Detect which cell encompasses the target text, then output its [x, y] center coordinate. 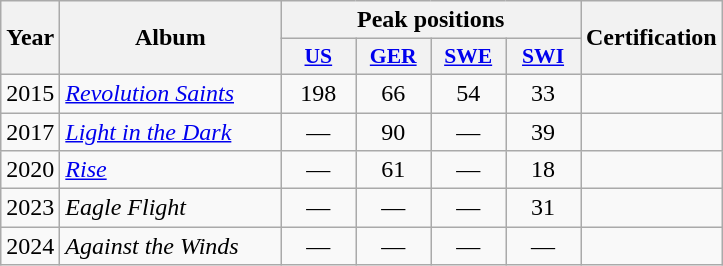
2024 [30, 246]
US [318, 57]
Eagle Flight [170, 208]
39 [544, 131]
2015 [30, 93]
SWE [468, 57]
33 [544, 93]
SWI [544, 57]
Light in the Dark [170, 131]
Year [30, 38]
66 [394, 93]
GER [394, 57]
2017 [30, 131]
90 [394, 131]
Album [170, 38]
31 [544, 208]
54 [468, 93]
2020 [30, 170]
Rise [170, 170]
Against the Winds [170, 246]
Certification [651, 38]
2023 [30, 208]
Revolution Saints [170, 93]
198 [318, 93]
Peak positions [431, 20]
18 [544, 170]
61 [394, 170]
